Extract the [X, Y] coordinate from the center of the cell holding the provided text.  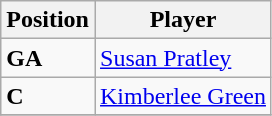
C [48, 96]
Position [48, 20]
Kimberlee Green [182, 96]
Player [182, 20]
GA [48, 58]
Susan Pratley [182, 58]
